Search for the cell housing the specified text and yield its [X, Y] center coordinate. 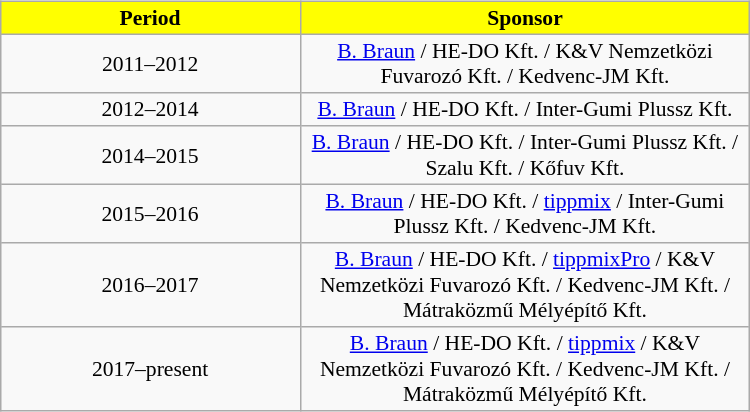
2015–2016 [150, 213]
2014–2015 [150, 155]
B. Braun / HE-DO Kft. / tippmixPro / K&V Nemzetközi Fuvarozó Kft. / Kedvenc-JM Kft. / Mátraközmű Mélyépítő Kft. [525, 285]
2011–2012 [150, 63]
Period [150, 18]
B. Braun / HE-DO Kft. / K&V Nemzetközi Fuvarozó Kft. / Kedvenc-JM Kft. [525, 63]
B. Braun / HE-DO Kft. / tippmix / Inter-Gumi Plussz Kft. / Kedvenc-JM Kft. [525, 213]
2012–2014 [150, 110]
B. Braun / HE-DO Kft. / Inter-Gumi Plussz Kft. / Szalu Kft. / Kőfuv Kft. [525, 155]
2017–present [150, 369]
B. Braun / HE-DO Kft. / Inter-Gumi Plussz Kft. [525, 110]
2016–2017 [150, 285]
Sponsor [525, 18]
B. Braun / HE-DO Kft. / tippmix / K&V Nemzetközi Fuvarozó Kft. / Kedvenc-JM Kft. / Mátraközmű Mélyépítő Kft. [525, 369]
